Determine the (x, y) coordinate at the center of the cell enclosing the given text.  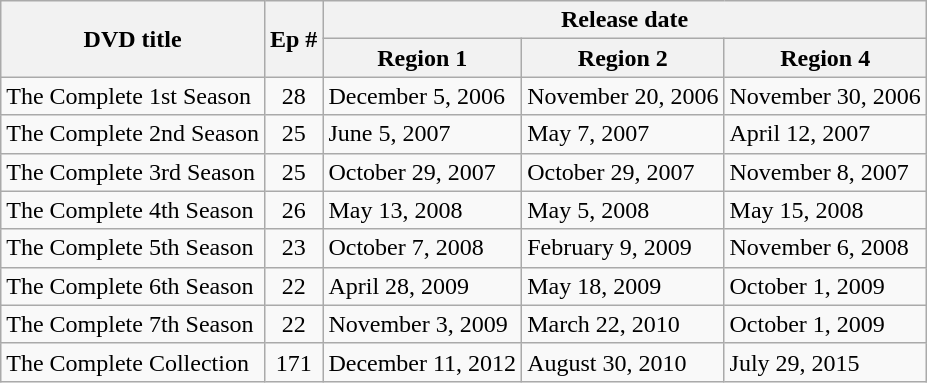
February 9, 2009 (623, 248)
November 8, 2007 (825, 172)
April 12, 2007 (825, 134)
April 28, 2009 (422, 286)
The Complete 1st Season (133, 96)
August 30, 2010 (623, 362)
May 18, 2009 (623, 286)
May 13, 2008 (422, 210)
December 11, 2012 (422, 362)
May 5, 2008 (623, 210)
June 5, 2007 (422, 134)
The Complete 6th Season (133, 286)
December 5, 2006 (422, 96)
July 29, 2015 (825, 362)
May 15, 2008 (825, 210)
Ep # (293, 39)
The Complete 3rd Season (133, 172)
The Complete 2nd Season (133, 134)
November 30, 2006 (825, 96)
The Complete 4th Season (133, 210)
23 (293, 248)
The Complete Collection (133, 362)
171 (293, 362)
May 7, 2007 (623, 134)
Region 1 (422, 58)
26 (293, 210)
Region 2 (623, 58)
The Complete 5th Season (133, 248)
March 22, 2010 (623, 324)
October 7, 2008 (422, 248)
November 6, 2008 (825, 248)
28 (293, 96)
November 3, 2009 (422, 324)
DVD title (133, 39)
November 20, 2006 (623, 96)
Release date (624, 20)
Region 4 (825, 58)
The Complete 7th Season (133, 324)
